Provide the (x, y) coordinate of the cell's center where the given text is located.  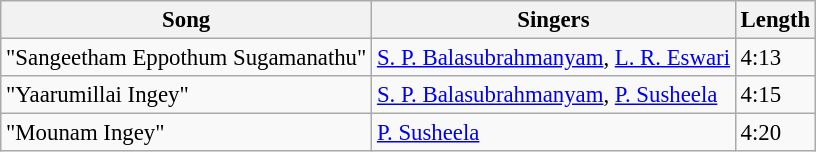
4:20 (775, 133)
Song (186, 20)
"Sangeetham Eppothum Sugamanathu" (186, 58)
"Mounam Ingey" (186, 133)
4:13 (775, 58)
P. Susheela (554, 133)
Length (775, 20)
S. P. Balasubrahmanyam, L. R. Eswari (554, 58)
"Yaarumillai Ingey" (186, 95)
4:15 (775, 95)
S. P. Balasubrahmanyam, P. Susheela (554, 95)
Singers (554, 20)
